Identify which cell holds the provided text, then report its (x, y) central coordinate. 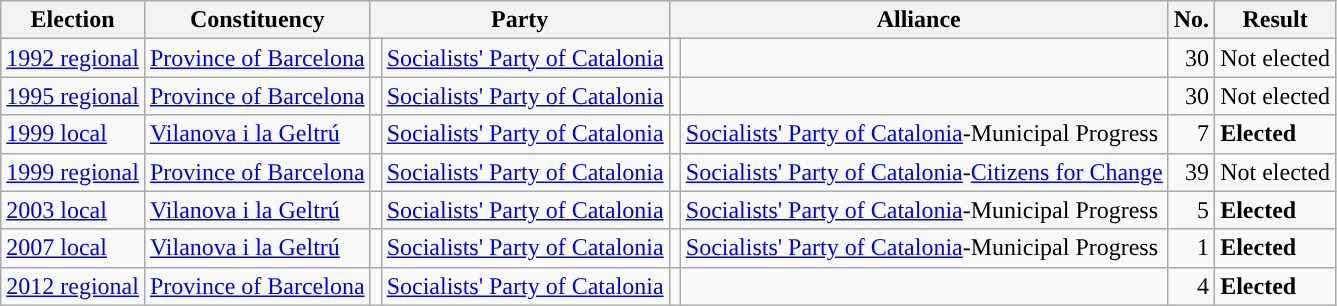
Constituency (257, 20)
2012 regional (73, 286)
1992 regional (73, 58)
5 (1191, 210)
7 (1191, 134)
4 (1191, 286)
2003 local (73, 210)
Result (1276, 20)
Socialists' Party of Catalonia-Citizens for Change (924, 172)
1999 regional (73, 172)
2007 local (73, 248)
No. (1191, 20)
1 (1191, 248)
39 (1191, 172)
Party (520, 20)
1995 regional (73, 96)
1999 local (73, 134)
Election (73, 20)
Alliance (918, 20)
